Provide the (X, Y) coordinate of the cell's center where the given text is located.  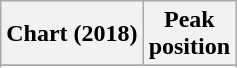
Peak position (189, 34)
Chart (2018) (72, 34)
